Determine the [x, y] coordinate at the center of the cell enclosing the given text.  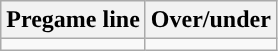
Over/under [210, 20]
Pregame line [74, 20]
